Scan for the cell matching the given text and deliver its [x, y] coordinate at center. 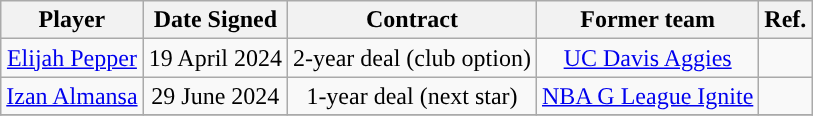
29 June 2024 [215, 96]
2-year deal (club option) [412, 58]
Former team [647, 20]
19 April 2024 [215, 58]
UC Davis Aggies [647, 58]
1-year deal (next star) [412, 96]
Date Signed [215, 20]
Player [72, 20]
Elijah Pepper [72, 58]
NBA G League Ignite [647, 96]
Contract [412, 20]
Izan Almansa [72, 96]
Ref. [786, 20]
